Scan for the cell matching the given text and deliver its (X, Y) coordinate at center. 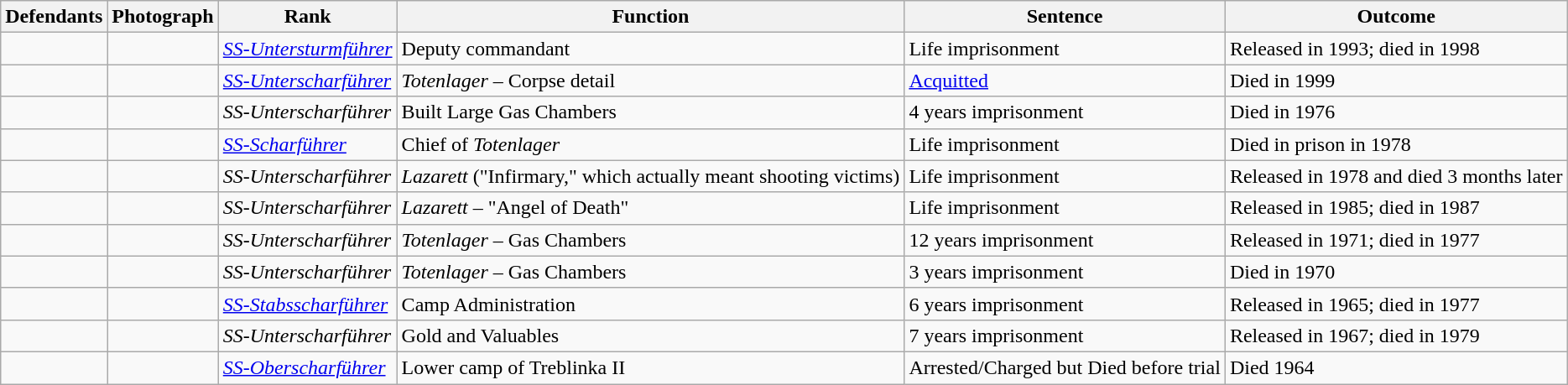
7 years imprisonment (1065, 336)
Built Large Gas Chambers (651, 112)
Died 1964 (1396, 367)
Gold and Valuables (651, 336)
Deputy commandant (651, 49)
Photograph (163, 17)
Acquitted (1065, 81)
Died in 1999 (1396, 81)
Lazarett – "Angel of Death" (651, 208)
Lower camp of Treblinka II (651, 367)
3 years imprisonment (1065, 272)
Died in prison in 1978 (1396, 144)
12 years imprisonment (1065, 240)
Released in 1965; died in 1977 (1396, 304)
Totenlager – Corpse detail (651, 81)
Released in 1971; died in 1977 (1396, 240)
Released in 1967; died in 1979 (1396, 336)
SS-Stabsscharführer (307, 304)
Released in 1985; died in 1987 (1396, 208)
Sentence (1065, 17)
Rank (307, 17)
Released in 1978 and died 3 months later (1396, 176)
Lazarett ("Infirmary," which actually meant shooting victims) (651, 176)
Released in 1993; died in 1998 (1396, 49)
Defendants (54, 17)
Arrested/Charged but Died before trial (1065, 367)
SS-Scharführer (307, 144)
Outcome (1396, 17)
4 years imprisonment (1065, 112)
Died in 1970 (1396, 272)
Died in 1976 (1396, 112)
6 years imprisonment (1065, 304)
Function (651, 17)
Chief of Totenlager (651, 144)
SS-Untersturmführer (307, 49)
SS-Oberscharführer (307, 367)
Camp Administration (651, 304)
